Output the (x, y) coordinate of the center of the cell containing the given text.  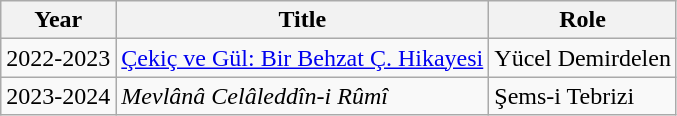
Çekiç ve Gül: Bir Behzat Ç. Hikayesi (302, 58)
Role (583, 20)
Title (302, 20)
2022-2023 (58, 58)
Şems-i Tebrizi (583, 96)
Year (58, 20)
Yücel Demirdelen (583, 58)
2023-2024 (58, 96)
Mevlânâ Celâleddîn-i Rûmî (302, 96)
